Identify which cell holds the provided text, then report its [X, Y] central coordinate. 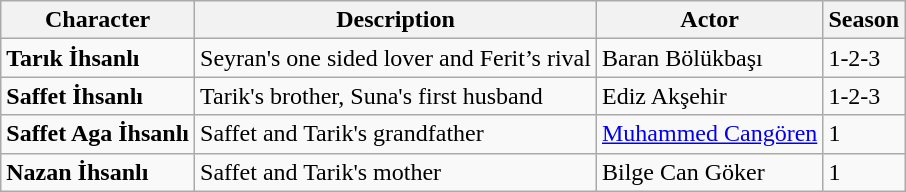
Season [864, 20]
Bilge Can Göker [709, 172]
Muhammed Cangören [709, 134]
Tarik's brother, Suna's first husband [396, 96]
Seyran's one sided lover and Ferit’s rival [396, 58]
Actor [709, 20]
Saffet Aga İhsanlı [98, 134]
Description [396, 20]
Character [98, 20]
Saffet and Tarik's mother [396, 172]
Ediz Akşehir [709, 96]
Saffet and Tarik's grandfather [396, 134]
Baran Bölükbaşı [709, 58]
Tarık İhsanlı [98, 58]
Nazan İhsanlı [98, 172]
Saffet İhsanlı [98, 96]
